Return [x, y] of the center of cell containing provided text 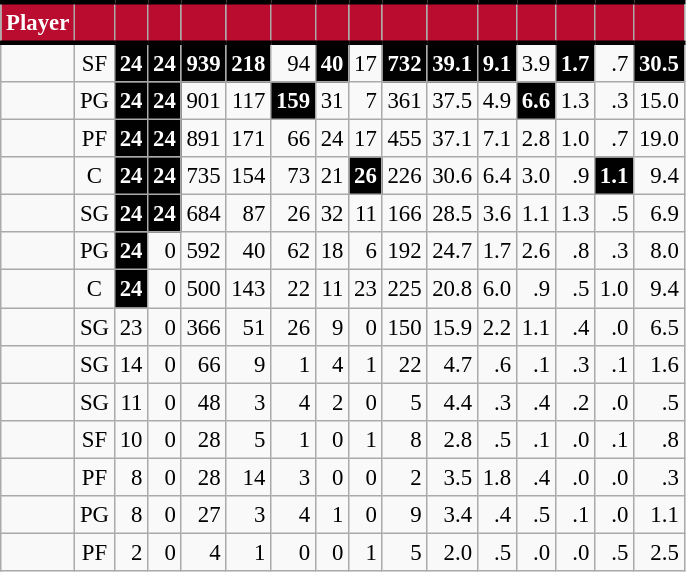
3.5 [452, 477]
10 [130, 439]
1.6 [659, 364]
6.6 [536, 101]
18 [332, 251]
891 [204, 139]
3.4 [452, 515]
37.5 [452, 101]
117 [248, 101]
30.6 [452, 176]
62 [294, 251]
3.6 [496, 214]
361 [404, 101]
1.8 [496, 477]
7 [366, 101]
500 [204, 289]
6.5 [659, 327]
6.4 [496, 176]
51 [248, 327]
9.1 [496, 62]
226 [404, 176]
31 [332, 101]
592 [204, 251]
39.1 [452, 62]
2.5 [659, 552]
735 [204, 176]
2.2 [496, 327]
73 [294, 176]
150 [404, 327]
4.4 [452, 402]
154 [248, 176]
4.7 [452, 364]
30.5 [659, 62]
Player [38, 22]
15.0 [659, 101]
455 [404, 139]
32 [332, 214]
218 [248, 62]
684 [204, 214]
166 [404, 214]
6 [366, 251]
3.9 [536, 62]
.2 [574, 402]
.6 [496, 364]
6.9 [659, 214]
48 [204, 402]
4.9 [496, 101]
7.1 [496, 139]
143 [248, 289]
8.0 [659, 251]
366 [204, 327]
2.0 [452, 552]
87 [248, 214]
732 [404, 62]
21 [332, 176]
20.8 [452, 289]
15.9 [452, 327]
3.0 [536, 176]
6.0 [496, 289]
171 [248, 139]
37.1 [452, 139]
94 [294, 62]
28.5 [452, 214]
27 [204, 515]
2.6 [536, 251]
192 [404, 251]
939 [204, 62]
901 [204, 101]
19.0 [659, 139]
159 [294, 101]
24.7 [452, 251]
225 [404, 289]
